Extract the [X, Y] coordinate from the center of the cell holding the provided text.  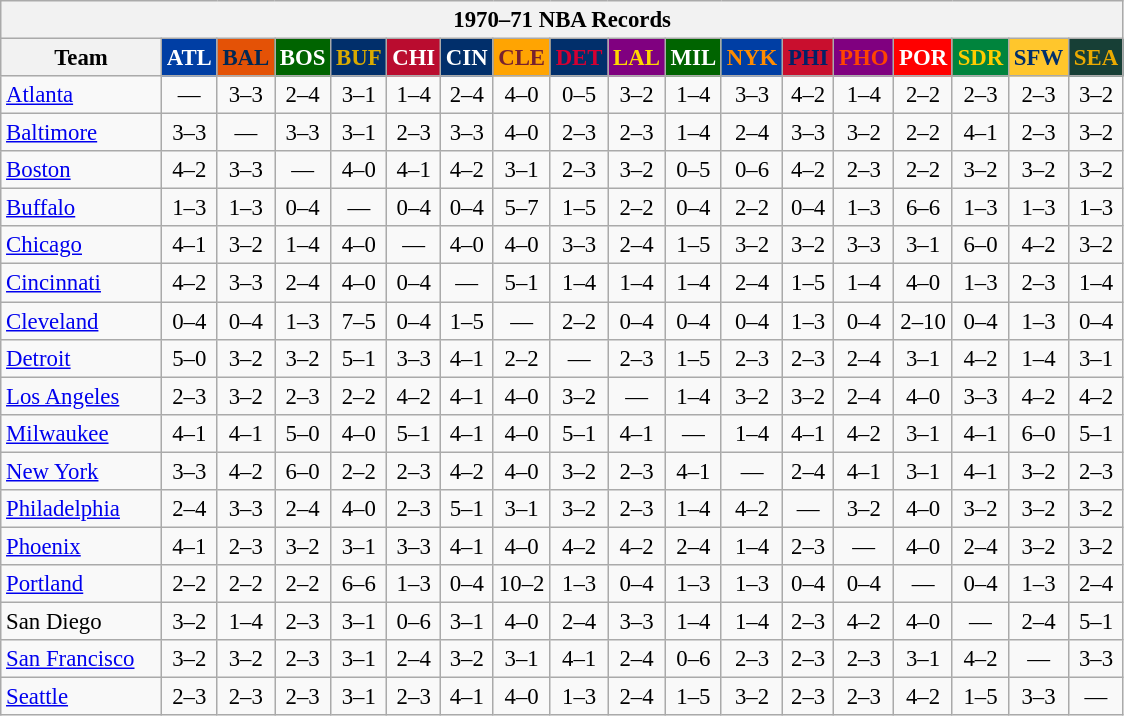
Atlanta [82, 95]
SDR [980, 58]
5–7 [522, 208]
Team [82, 58]
POR [924, 58]
Portland [82, 584]
BUF [359, 58]
DET [578, 58]
Detroit [82, 358]
Boston [82, 170]
MIL [693, 58]
PHO [864, 58]
10–2 [522, 584]
LAL [636, 58]
NYK [752, 58]
BAL [246, 58]
CIN [467, 58]
SEA [1096, 58]
PHI [808, 58]
CLE [522, 58]
Cincinnati [82, 283]
Milwaukee [82, 433]
SFW [1039, 58]
2–10 [924, 321]
Buffalo [82, 208]
Cleveland [82, 321]
1970–71 NBA Records [562, 20]
Philadelphia [82, 509]
Los Angeles [82, 396]
New York [82, 471]
San Francisco [82, 659]
Chicago [82, 245]
San Diego [82, 621]
BOS [303, 58]
Phoenix [82, 546]
Baltimore [82, 133]
ATL [189, 58]
Seattle [82, 697]
7–5 [359, 321]
CHI [414, 58]
